Identify which cell holds the provided text, then report its [x, y] central coordinate. 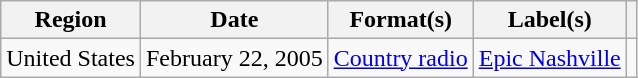
Region [71, 20]
Format(s) [400, 20]
Label(s) [550, 20]
Date [234, 20]
United States [71, 58]
February 22, 2005 [234, 58]
Country radio [400, 58]
Epic Nashville [550, 58]
